Capture the cell that displays the provided text and extract its [x, y] central coordinate. 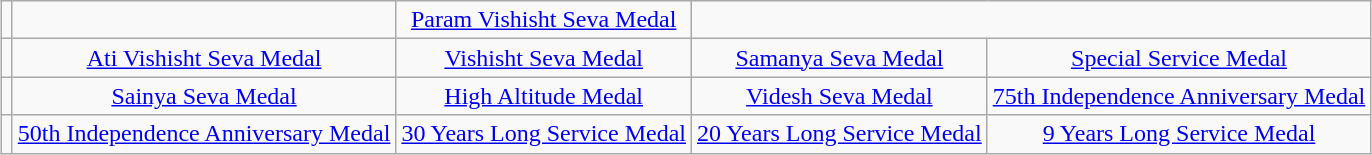
75th Independence Anniversary Medal [1179, 96]
Vishisht Seva Medal [544, 58]
9 Years Long Service Medal [1179, 134]
Videsh Seva Medal [840, 96]
20 Years Long Service Medal [840, 134]
Special Service Medal [1179, 58]
Sainya Seva Medal [204, 96]
Param Vishisht Seva Medal [544, 20]
Samanya Seva Medal [840, 58]
50th Independence Anniversary Medal [204, 134]
High Altitude Medal [544, 96]
Ati Vishisht Seva Medal [204, 58]
30 Years Long Service Medal [544, 134]
